Output the [X, Y] coordinate of the center of the cell containing the given text.  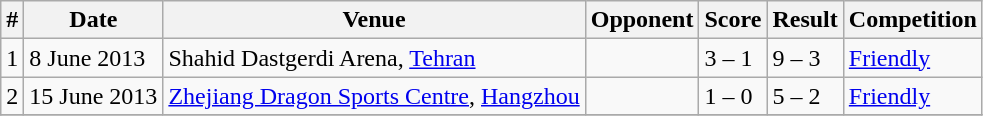
Competition [912, 20]
# [12, 20]
3 – 1 [733, 58]
5 – 2 [805, 96]
Opponent [642, 20]
8 June 2013 [94, 58]
Venue [374, 20]
1 – 0 [733, 96]
Result [805, 20]
Zhejiang Dragon Sports Centre, Hangzhou [374, 96]
15 June 2013 [94, 96]
2 [12, 96]
Score [733, 20]
9 – 3 [805, 58]
Date [94, 20]
Shahid Dastgerdi Arena, Tehran [374, 58]
1 [12, 58]
